Extract the (X, Y) coordinate from the center of the cell holding the provided text.  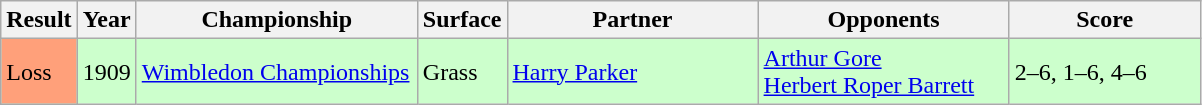
2–6, 1–6, 4–6 (1104, 72)
Loss (39, 72)
Opponents (884, 20)
Surface (462, 20)
1909 (106, 72)
Championship (276, 20)
Arthur Gore Herbert Roper Barrett (884, 72)
Year (106, 20)
Score (1104, 20)
Wimbledon Championships (276, 72)
Grass (462, 72)
Partner (632, 20)
Harry Parker (632, 72)
Result (39, 20)
